Return (X, Y) of the center of cell containing provided text 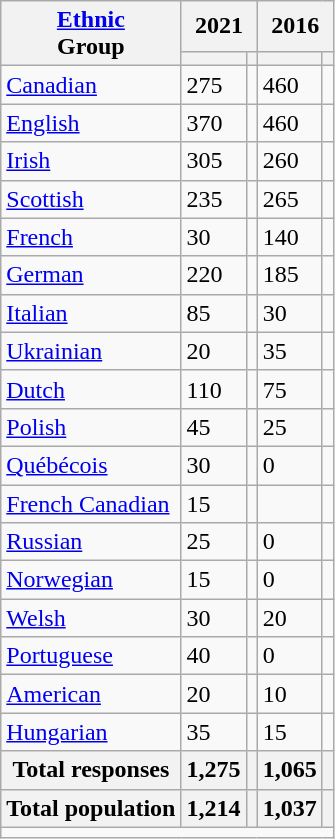
2016 (295, 26)
Hungarian (91, 732)
265 (290, 199)
Polish (91, 427)
Québécois (91, 465)
EthnicGroup (91, 34)
Dutch (91, 389)
Italian (91, 313)
140 (290, 237)
45 (214, 427)
French (91, 237)
Irish (91, 161)
2021 (219, 26)
Scottish (91, 199)
85 (214, 313)
French Canadian (91, 503)
1,065 (290, 770)
English (91, 123)
220 (214, 275)
260 (290, 161)
Ukrainian (91, 351)
Welsh (91, 618)
1,214 (214, 808)
Total population (91, 808)
110 (214, 389)
Portuguese (91, 656)
Total responses (91, 770)
305 (214, 161)
185 (290, 275)
1,037 (290, 808)
1,275 (214, 770)
German (91, 275)
American (91, 694)
275 (214, 85)
40 (214, 656)
Canadian (91, 85)
10 (290, 694)
75 (290, 389)
Norwegian (91, 580)
370 (214, 123)
Russian (91, 542)
235 (214, 199)
